Search for the cell housing the specified text and yield its [x, y] center coordinate. 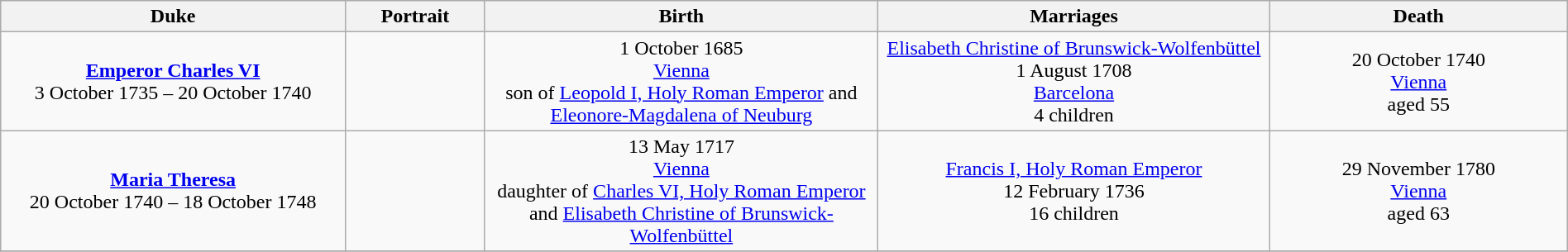
Maria Theresa20 October 1740 – 18 October 1748 [174, 191]
20 October 1740Viennaaged 55 [1418, 81]
Francis I, Holy Roman Emperor12 February 173616 children [1074, 191]
Duke [174, 17]
Birth [681, 17]
Portrait [415, 17]
Marriages [1074, 17]
1 October 1685Vienna son of Leopold I, Holy Roman Emperor and Eleonore-Magdalena of Neuburg [681, 81]
29 November 1780Viennaaged 63 [1418, 191]
Death [1418, 17]
Elisabeth Christine of Brunswick-Wolfenbüttel1 August 1708Barcelona4 children [1074, 81]
Emperor Charles VI3 October 1735 – 20 October 1740 [174, 81]
13 May 1717Viennadaughter of Charles VI, Holy Roman Emperor and Elisabeth Christine of Brunswick-Wolfenbüttel [681, 191]
